For the text-containing cell, return its midpoint in (X, Y) coordinate format. 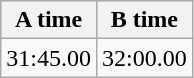
B time (144, 20)
31:45.00 (49, 58)
32:00.00 (144, 58)
A time (49, 20)
